Identify which cell holds the provided text, then report its [x, y] central coordinate. 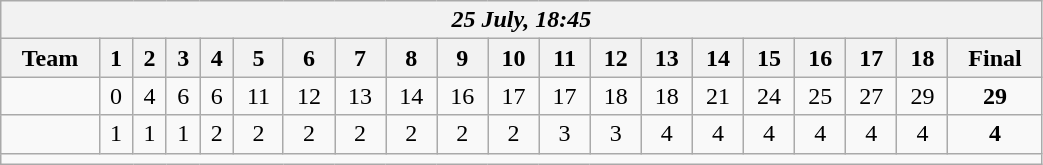
0 [116, 96]
Team [50, 58]
9 [462, 58]
15 [768, 58]
10 [514, 58]
25 July, 18:45 [522, 20]
21 [718, 96]
8 [412, 58]
7 [360, 58]
Final [995, 58]
25 [820, 96]
27 [872, 96]
24 [768, 96]
5 [259, 58]
